Return (x, y) of the center of cell containing provided text 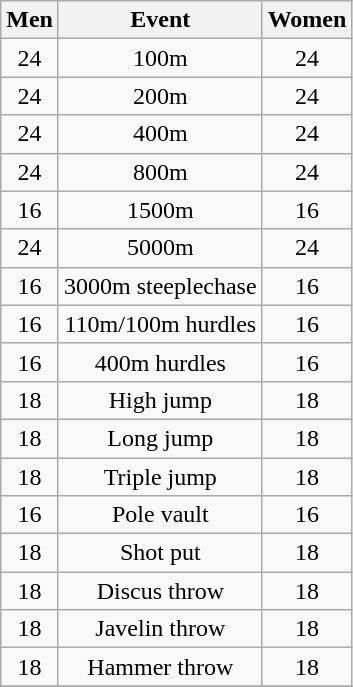
3000m steeplechase (160, 286)
Discus throw (160, 591)
High jump (160, 400)
5000m (160, 248)
1500m (160, 210)
Event (160, 20)
Javelin throw (160, 629)
Triple jump (160, 477)
Pole vault (160, 515)
400m (160, 134)
200m (160, 96)
110m/100m hurdles (160, 324)
Women (307, 20)
800m (160, 172)
400m hurdles (160, 362)
Men (30, 20)
Long jump (160, 438)
100m (160, 58)
Hammer throw (160, 667)
Shot put (160, 553)
